Capture the cell that displays the provided text and extract its (x, y) central coordinate. 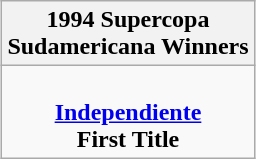
1994 SupercopaSudamericana Winners (128, 34)
IndependienteFirst Title (128, 112)
